Identify which cell holds the provided text, then report its [X, Y] central coordinate. 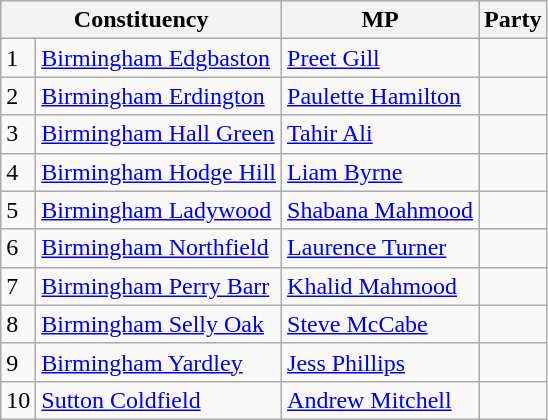
Birmingham Yardley [159, 362]
Liam Byrne [380, 172]
Constituency [142, 20]
Andrew Mitchell [380, 400]
Birmingham Hall Green [159, 134]
Party [513, 20]
2 [18, 96]
Birmingham Northfield [159, 248]
Tahir Ali [380, 134]
9 [18, 362]
Laurence Turner [380, 248]
10 [18, 400]
8 [18, 324]
5 [18, 210]
Paulette Hamilton [380, 96]
3 [18, 134]
Birmingham Ladywood [159, 210]
Birmingham Erdington [159, 96]
Birmingham Edgbaston [159, 58]
1 [18, 58]
4 [18, 172]
Jess Phillips [380, 362]
6 [18, 248]
Birmingham Selly Oak [159, 324]
Birmingham Perry Barr [159, 286]
Birmingham Hodge Hill [159, 172]
MP [380, 20]
Steve McCabe [380, 324]
Sutton Coldfield [159, 400]
Shabana Mahmood [380, 210]
Preet Gill [380, 58]
7 [18, 286]
Khalid Mahmood [380, 286]
